Identify which cell holds the provided text, then report its [x, y] central coordinate. 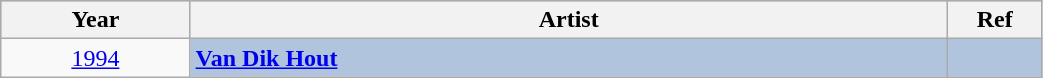
Ref [994, 20]
Artist [568, 20]
Van Dik Hout [568, 58]
Year [96, 20]
1994 [96, 58]
